Scan for the cell matching the given text and deliver its [X, Y] coordinate at center. 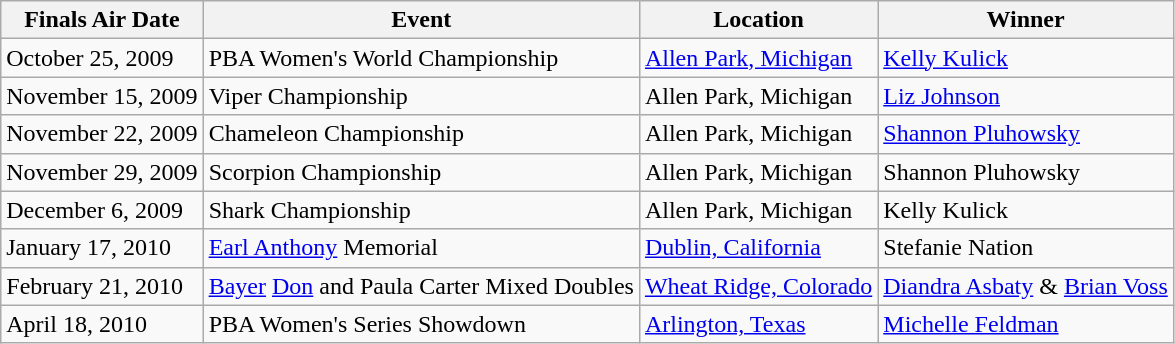
Wheat Ridge, Colorado [758, 286]
Diandra Asbaty & Brian Voss [1026, 286]
Stefanie Nation [1026, 248]
Shark Championship [421, 210]
November 29, 2009 [102, 172]
Earl Anthony Memorial [421, 248]
Chameleon Championship [421, 134]
Location [758, 20]
Arlington, Texas [758, 324]
Event [421, 20]
October 25, 2009 [102, 58]
February 21, 2010 [102, 286]
PBA Women's World Championship [421, 58]
Liz Johnson [1026, 96]
November 22, 2009 [102, 134]
Bayer Don and Paula Carter Mixed Doubles [421, 286]
Viper Championship [421, 96]
Winner [1026, 20]
November 15, 2009 [102, 96]
December 6, 2009 [102, 210]
Finals Air Date [102, 20]
Scorpion Championship [421, 172]
January 17, 2010 [102, 248]
April 18, 2010 [102, 324]
Dublin, California [758, 248]
PBA Women's Series Showdown [421, 324]
Michelle Feldman [1026, 324]
